Provide the [x, y] coordinate of the cell's center where the given text is located.  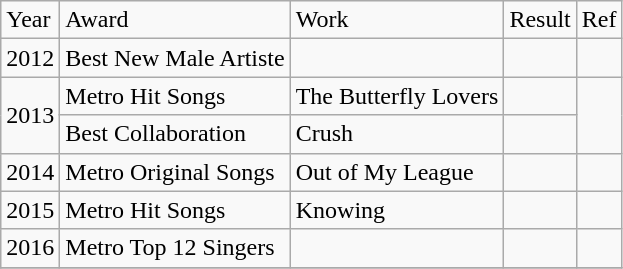
Year [30, 20]
Ref [599, 20]
The Butterfly Lovers [397, 96]
2014 [30, 172]
Out of My League [397, 172]
Result [540, 20]
Crush [397, 134]
Work [397, 20]
Metro Original Songs [175, 172]
2016 [30, 248]
Award [175, 20]
Metro Top 12 Singers [175, 248]
Best Collaboration [175, 134]
Knowing [397, 210]
2012 [30, 58]
2013 [30, 115]
2015 [30, 210]
Best New Male Artiste [175, 58]
